Find where the given text appears and provide that cell's center as [X, Y] coordinate. 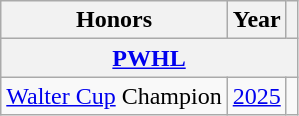
Walter Cup Champion [114, 96]
PWHL [150, 58]
Year [256, 20]
2025 [256, 96]
Honors [114, 20]
